Return (x, y) of the center of cell containing provided text 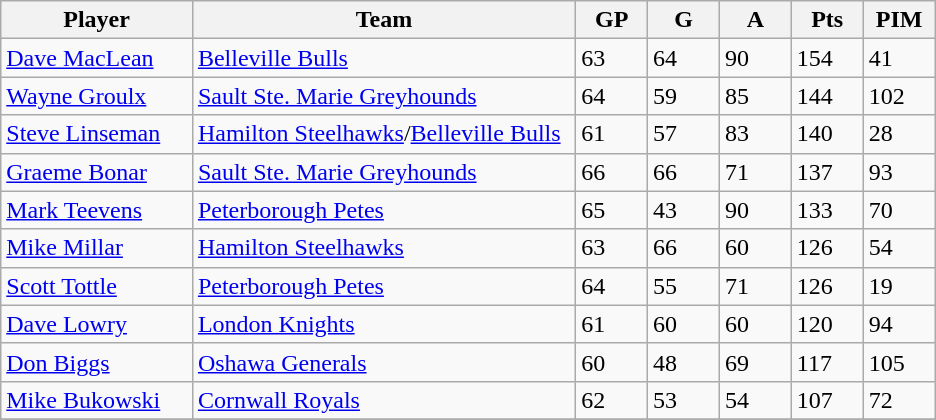
Scott Tottle (97, 286)
43 (684, 210)
137 (827, 172)
Team (384, 20)
133 (827, 210)
65 (612, 210)
28 (899, 134)
105 (899, 362)
Dave Lowry (97, 324)
Cornwall Royals (384, 400)
102 (899, 96)
70 (899, 210)
48 (684, 362)
59 (684, 96)
83 (755, 134)
A (755, 20)
Hamilton Steelhawks/Belleville Bulls (384, 134)
Pts (827, 20)
72 (899, 400)
Mike Bukowski (97, 400)
107 (827, 400)
57 (684, 134)
Mike Millar (97, 248)
GP (612, 20)
94 (899, 324)
41 (899, 58)
93 (899, 172)
55 (684, 286)
PIM (899, 20)
Mark Teevens (97, 210)
Wayne Groulx (97, 96)
85 (755, 96)
London Knights (384, 324)
Hamilton Steelhawks (384, 248)
62 (612, 400)
154 (827, 58)
Dave MacLean (97, 58)
120 (827, 324)
19 (899, 286)
140 (827, 134)
53 (684, 400)
Graeme Bonar (97, 172)
G (684, 20)
69 (755, 362)
Player (97, 20)
Steve Linseman (97, 134)
144 (827, 96)
Don Biggs (97, 362)
117 (827, 362)
Oshawa Generals (384, 362)
Belleville Bulls (384, 58)
